For the text-containing cell, return its midpoint in (X, Y) coordinate format. 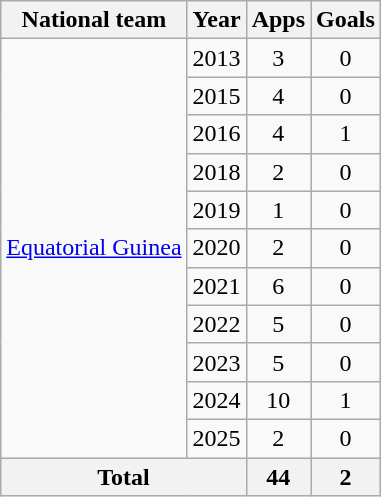
National team (94, 20)
2016 (216, 134)
2013 (216, 58)
10 (278, 400)
2024 (216, 400)
3 (278, 58)
Equatorial Guinea (94, 248)
44 (278, 477)
2022 (216, 324)
2015 (216, 96)
6 (278, 286)
Goals (346, 20)
Year (216, 20)
2025 (216, 438)
2018 (216, 172)
2020 (216, 248)
2019 (216, 210)
Apps (278, 20)
2023 (216, 362)
Total (124, 477)
2021 (216, 286)
